Extract the [X, Y] coordinate from the center of the cell holding the provided text.  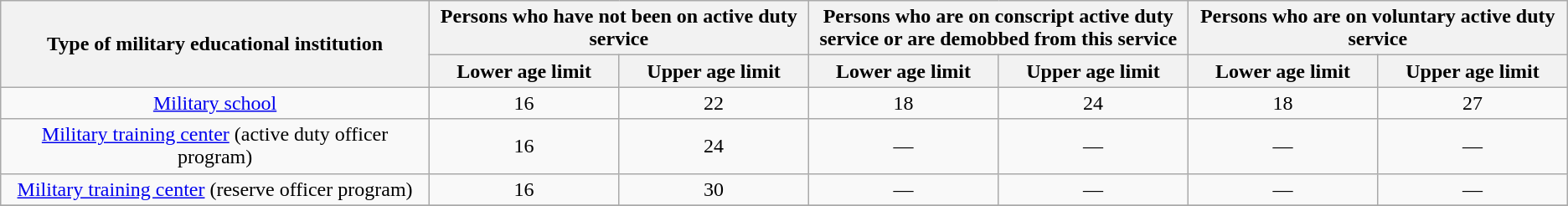
Persons who have not been on active duty service [618, 28]
Military training center (active duty officer program) [215, 146]
Persons who are on voluntary active duty service [1377, 28]
Military school [215, 103]
Military training center (reserve officer program) [215, 189]
30 [714, 189]
27 [1473, 103]
Type of military educational institution [215, 44]
Persons who are on conscript active duty service or are demobbed from this service [998, 28]
22 [714, 103]
